Output the [X, Y] coordinate of the center of the cell containing the given text.  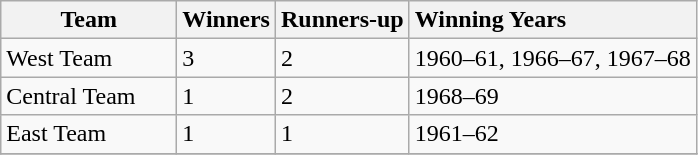
Runners-up [342, 20]
Team [89, 20]
3 [226, 58]
1968–69 [552, 96]
Winners [226, 20]
West Team [89, 58]
1960–61, 1966–67, 1967–68 [552, 58]
East Team [89, 134]
Central Team [89, 96]
1961–62 [552, 134]
Winning Years [552, 20]
